Detect which cell encompasses the target text, then output its [X, Y] center coordinate. 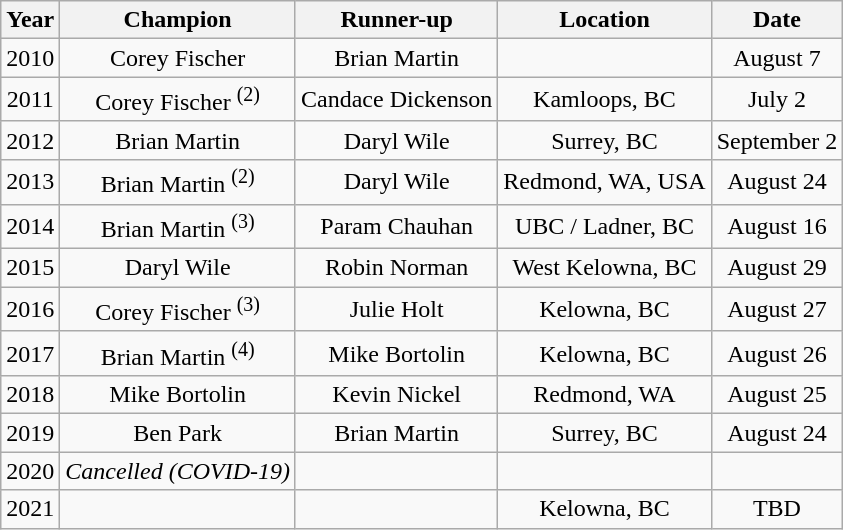
Kevin Nickel [396, 395]
2018 [30, 395]
2021 [30, 509]
West Kelowna, BC [604, 268]
Brian Martin (2) [178, 182]
August 25 [777, 395]
2020 [30, 471]
July 2 [777, 100]
UBC / Ladner, BC [604, 226]
2016 [30, 310]
Robin Norman [396, 268]
August 29 [777, 268]
Date [777, 20]
August 27 [777, 310]
TBD [777, 509]
2010 [30, 58]
Kamloops, BC [604, 100]
Corey Fischer (2) [178, 100]
August 26 [777, 354]
Brian Martin (3) [178, 226]
Candace Dickenson [396, 100]
Julie Holt [396, 310]
Champion [178, 20]
Redmond, WA [604, 395]
Corey Fischer [178, 58]
2019 [30, 433]
Corey Fischer (3) [178, 310]
Runner-up [396, 20]
August 7 [777, 58]
2015 [30, 268]
2012 [30, 140]
2013 [30, 182]
Redmond, WA, USA [604, 182]
Location [604, 20]
2017 [30, 354]
Brian Martin (4) [178, 354]
Cancelled (COVID-19) [178, 471]
2011 [30, 100]
Year [30, 20]
September 2 [777, 140]
Ben Park [178, 433]
Param Chauhan [396, 226]
2014 [30, 226]
August 16 [777, 226]
